For the text-containing cell, return its midpoint in (X, Y) coordinate format. 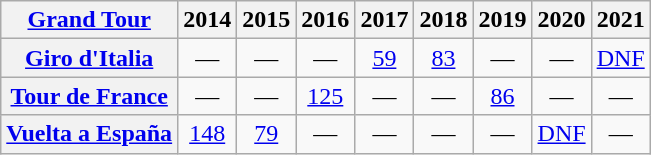
Giro d'Italia (90, 58)
2016 (326, 20)
148 (208, 134)
2019 (502, 20)
2021 (620, 20)
86 (502, 96)
Tour de France (90, 96)
83 (444, 58)
125 (326, 96)
2020 (562, 20)
Vuelta a España (90, 134)
79 (266, 134)
2017 (384, 20)
2018 (444, 20)
Grand Tour (90, 20)
2015 (266, 20)
2014 (208, 20)
59 (384, 58)
